Search for the cell housing the specified text and yield its [x, y] center coordinate. 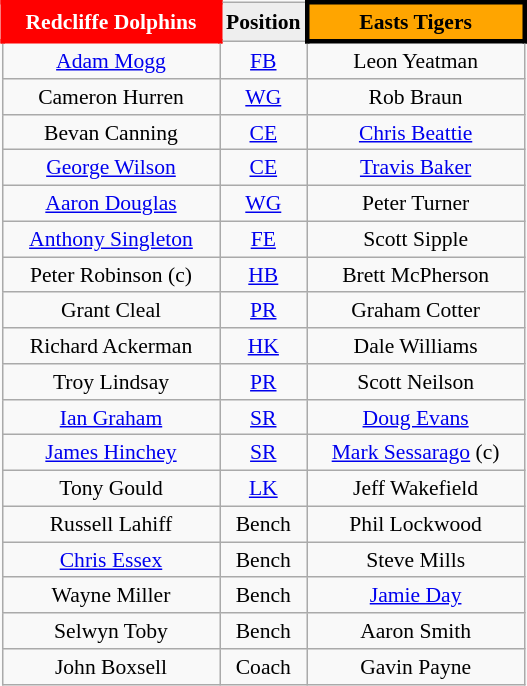
Bevan Canning [110, 132]
Rob Braun [416, 97]
Adam Mogg [110, 60]
Dale Williams [416, 346]
John Boxsell [110, 667]
Chris Essex [110, 560]
Peter Robinson (c) [110, 275]
Doug Evans [416, 417]
Russell Lahiff [110, 524]
HB [264, 275]
Troy Lindsay [110, 382]
Peter Turner [416, 203]
James Hinchey [110, 453]
HK [264, 346]
George Wilson [110, 168]
Position [264, 22]
FE [264, 239]
Gavin Payne [416, 667]
Jeff Wakefield [416, 488]
Brett McPherson [416, 275]
Phil Lockwood [416, 524]
Ian Graham [110, 417]
Tony Gould [110, 488]
Chris Beattie [416, 132]
Mark Sessarago (c) [416, 453]
Coach [264, 667]
Aaron Smith [416, 631]
Scott Sipple [416, 239]
Graham Cotter [416, 310]
Anthony Singleton [110, 239]
Aaron Douglas [110, 203]
Richard Ackerman [110, 346]
Cameron Hurren [110, 97]
Redcliffe Dolphins [110, 22]
LK [264, 488]
Travis Baker [416, 168]
Wayne Miller [110, 595]
Jamie Day [416, 595]
Easts Tigers [416, 22]
Grant Cleal [110, 310]
Steve Mills [416, 560]
Selwyn Toby [110, 631]
FB [264, 60]
Leon Yeatman [416, 60]
Scott Neilson [416, 382]
